Detect which cell encompasses the target text, then output its (x, y) center coordinate. 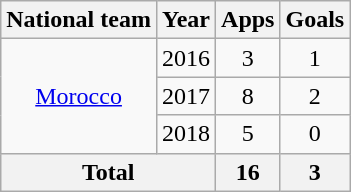
2 (315, 96)
2017 (186, 96)
Total (108, 172)
1 (315, 58)
Apps (248, 20)
2016 (186, 58)
Year (186, 20)
Morocco (79, 96)
2018 (186, 134)
8 (248, 96)
5 (248, 134)
National team (79, 20)
Goals (315, 20)
0 (315, 134)
16 (248, 172)
